Extract the [x, y] coordinate from the center of the cell holding the provided text.  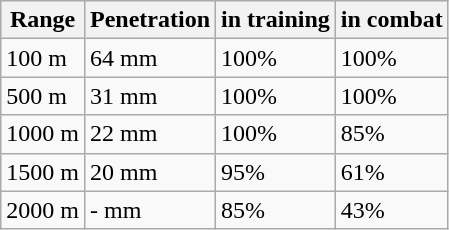
2000 m [43, 210]
1500 m [43, 172]
95% [276, 172]
- mm [150, 210]
in training [276, 20]
61% [392, 172]
Range [43, 20]
Penetration [150, 20]
64 mm [150, 58]
in combat [392, 20]
20 mm [150, 172]
100 m [43, 58]
1000 m [43, 134]
500 m [43, 96]
43% [392, 210]
31 mm [150, 96]
22 mm [150, 134]
